Extract the (X, Y) coordinate from the center of the cell holding the provided text.  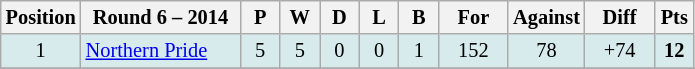
Round 6 – 2014 (161, 17)
+74 (620, 51)
B (419, 17)
D (340, 17)
Against (546, 17)
W (300, 17)
Northern Pride (161, 51)
Position (41, 17)
P (260, 17)
12 (674, 51)
Pts (674, 17)
Diff (620, 17)
L (379, 17)
For (474, 17)
152 (474, 51)
78 (546, 51)
